Identify which cell holds the provided text, then report its [X, Y] central coordinate. 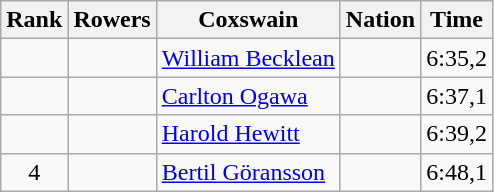
Bertil Göransson [248, 172]
Nation [380, 20]
William Becklean [248, 58]
Time [457, 20]
4 [34, 172]
Rowers [112, 20]
Carlton Ogawa [248, 96]
6:39,2 [457, 134]
6:35,2 [457, 58]
Harold Hewitt [248, 134]
Coxswain [248, 20]
6:48,1 [457, 172]
Rank [34, 20]
6:37,1 [457, 96]
